Return the [X, Y] coordinate for the center point of the cell that contains the specified text.  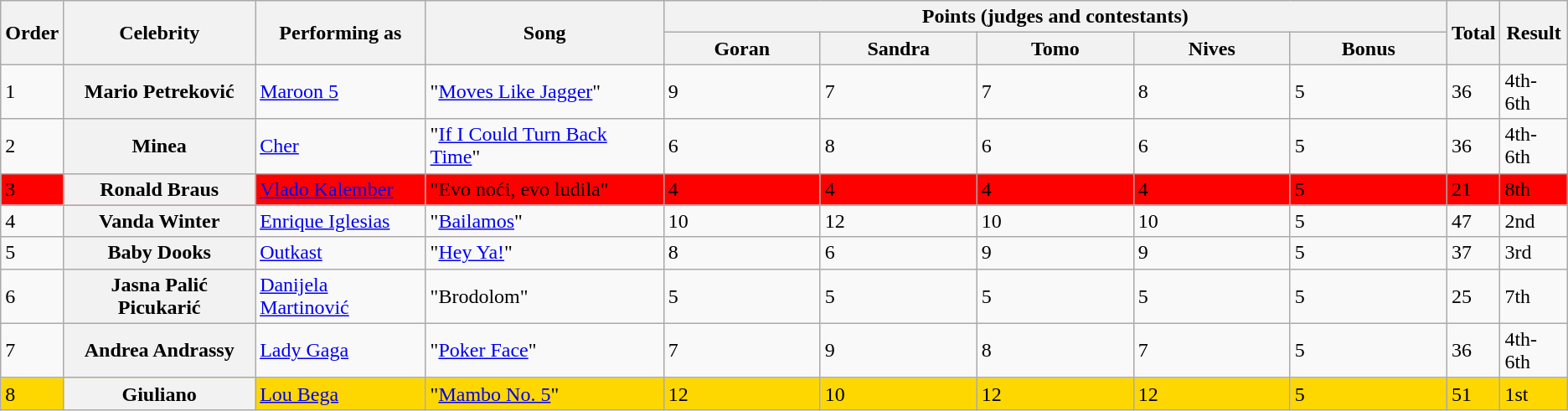
Ronald Braus [159, 189]
Goran [742, 49]
Danijela Martinović [340, 296]
Minea [159, 146]
47 [1473, 221]
Vanda Winter [159, 221]
21 [1473, 189]
7th [1534, 296]
Enrique Iglesias [340, 221]
1st [1534, 393]
"Poker Face" [544, 350]
37 [1473, 253]
Vlado Kalember [340, 189]
51 [1473, 393]
Order [32, 33]
Performing as [340, 33]
Tomo [1055, 49]
2 [32, 146]
Maroon 5 [340, 92]
"Moves Like Jagger" [544, 92]
"Bailamos" [544, 221]
Cher [340, 146]
"Evo noći, evo ludila" [544, 189]
Result [1534, 33]
Song [544, 33]
8th [1534, 189]
Giuliano [159, 393]
Sandra [898, 49]
"Brodolom" [544, 296]
1 [32, 92]
Bonus [1369, 49]
3rd [1534, 253]
Celebrity [159, 33]
Andrea Andrassy [159, 350]
2nd [1534, 221]
3 [32, 189]
25 [1473, 296]
Total [1473, 33]
Mario Petreković [159, 92]
Outkast [340, 253]
Jasna Palić Picukarić [159, 296]
"If I Could Turn Back Time" [544, 146]
Nives [1211, 49]
"Mambo No. 5" [544, 393]
Points (judges and contestants) [1055, 17]
Lady Gaga [340, 350]
"Hey Ya!" [544, 253]
Lou Bega [340, 393]
Baby Dooks [159, 253]
